Capture the cell that displays the provided text and extract its (x, y) central coordinate. 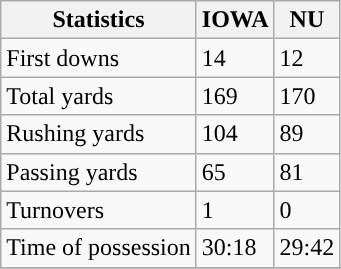
14 (235, 58)
81 (307, 172)
29:42 (307, 248)
104 (235, 134)
IOWA (235, 20)
Turnovers (99, 210)
Statistics (99, 20)
Total yards (99, 96)
89 (307, 134)
12 (307, 58)
1 (235, 210)
30:18 (235, 248)
NU (307, 20)
Time of possession (99, 248)
170 (307, 96)
First downs (99, 58)
65 (235, 172)
169 (235, 96)
0 (307, 210)
Rushing yards (99, 134)
Passing yards (99, 172)
